For the text-containing cell, return its midpoint in (x, y) coordinate format. 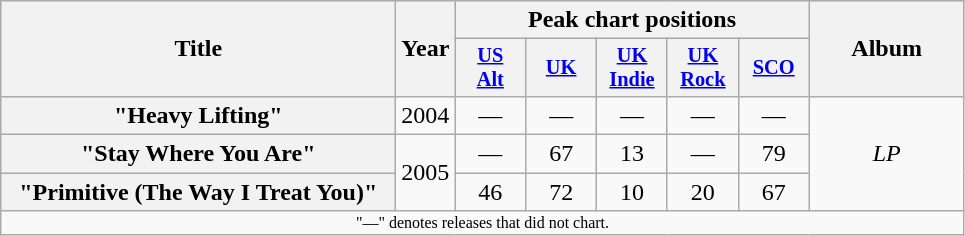
Title (198, 49)
2005 (426, 173)
20 (702, 192)
UK Indie (632, 68)
72 (562, 192)
"Heavy Lifting" (198, 115)
UKRock (702, 68)
USAlt (490, 68)
46 (490, 192)
2004 (426, 115)
10 (632, 192)
13 (632, 154)
"Primitive (The Way I Treat You)" (198, 192)
Album (886, 49)
"—" denotes releases that did not chart. (482, 223)
UK (562, 68)
"Stay Where You Are" (198, 154)
SCO (774, 68)
Peak chart positions (632, 20)
LP (886, 153)
Year (426, 49)
79 (774, 154)
